Find where the given text appears and provide that cell's center as [x, y] coordinate. 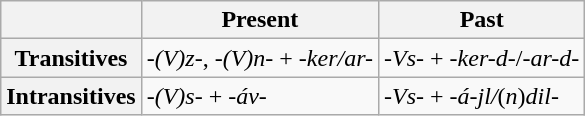
Transitives [71, 58]
Intransitives [71, 96]
Present [260, 20]
-(V)s- + -áv- [260, 96]
-Vs- + -á-jl/(n)dil- [482, 96]
Past [482, 20]
-(V)z-, -(V)n- + -ker/ar- [260, 58]
-Vs- + -ker-d-/-ar-d- [482, 58]
